Extract the (x, y) coordinate from the center of the cell holding the provided text.  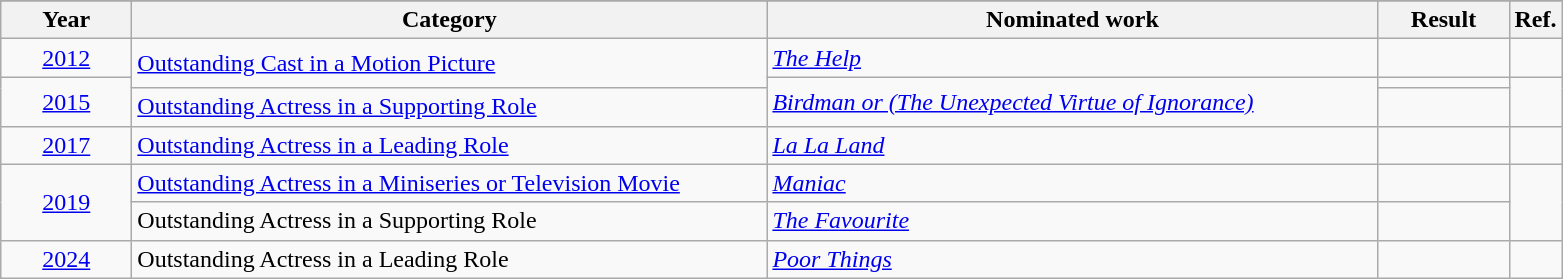
Nominated work (1072, 20)
Outstanding Cast in a Motion Picture (450, 64)
La La Land (1072, 145)
Ref. (1536, 20)
Category (450, 20)
Year (66, 20)
2015 (66, 102)
Birdman or (The Unexpected Virtue of Ignorance) (1072, 102)
Result (1444, 20)
2024 (66, 259)
2012 (66, 58)
2019 (66, 202)
The Favourite (1072, 221)
Outstanding Actress in a Miniseries or Television Movie (450, 183)
Poor Things (1072, 259)
2017 (66, 145)
Maniac (1072, 183)
The Help (1072, 58)
